Locate the cell with the specified text and output its [X, Y] center coordinate. 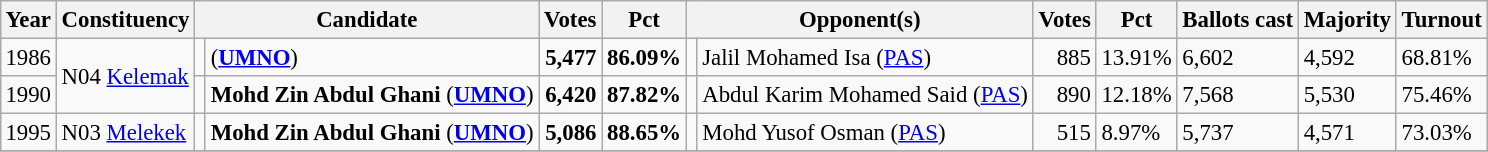
7,568 [1238, 95]
13.91% [1136, 57]
4,592 [1347, 57]
8.97% [1136, 133]
1990 [28, 95]
Constituency [125, 20]
4,571 [1347, 133]
5,530 [1347, 95]
86.09% [644, 57]
6,602 [1238, 57]
75.46% [1442, 95]
87.82% [644, 95]
Year [28, 20]
515 [1064, 133]
N04 Kelemak [125, 76]
5,477 [570, 57]
Majority [1347, 20]
Mohd Yusof Osman (PAS) [865, 133]
5,086 [570, 133]
6,420 [570, 95]
Candidate [367, 20]
12.18% [1136, 95]
1995 [28, 133]
890 [1064, 95]
N03 Melekek [125, 133]
Jalil Mohamed Isa (PAS) [865, 57]
Ballots cast [1238, 20]
5,737 [1238, 133]
Abdul Karim Mohamed Said (PAS) [865, 95]
885 [1064, 57]
68.81% [1442, 57]
Opponent(s) [860, 20]
(UMNO) [372, 57]
Turnout [1442, 20]
88.65% [644, 133]
73.03% [1442, 133]
1986 [28, 57]
